Determine the [X, Y] coordinate at the center of the cell enclosing the given text.  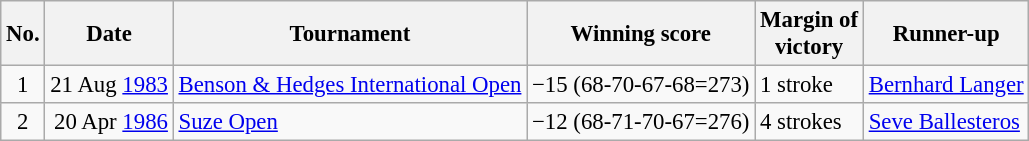
Bernhard Langer [946, 85]
1 stroke [810, 85]
1 [23, 85]
4 strokes [810, 122]
2 [23, 122]
Runner-up [946, 34]
20 Apr 1986 [109, 122]
Tournament [350, 34]
21 Aug 1983 [109, 85]
Seve Ballesteros [946, 122]
No. [23, 34]
Benson & Hedges International Open [350, 85]
−15 (68-70-67-68=273) [641, 85]
−12 (68-71-70-67=276) [641, 122]
Winning score [641, 34]
Margin ofvictory [810, 34]
Suze Open [350, 122]
Date [109, 34]
